Search for the cell housing the specified text and yield its (X, Y) center coordinate. 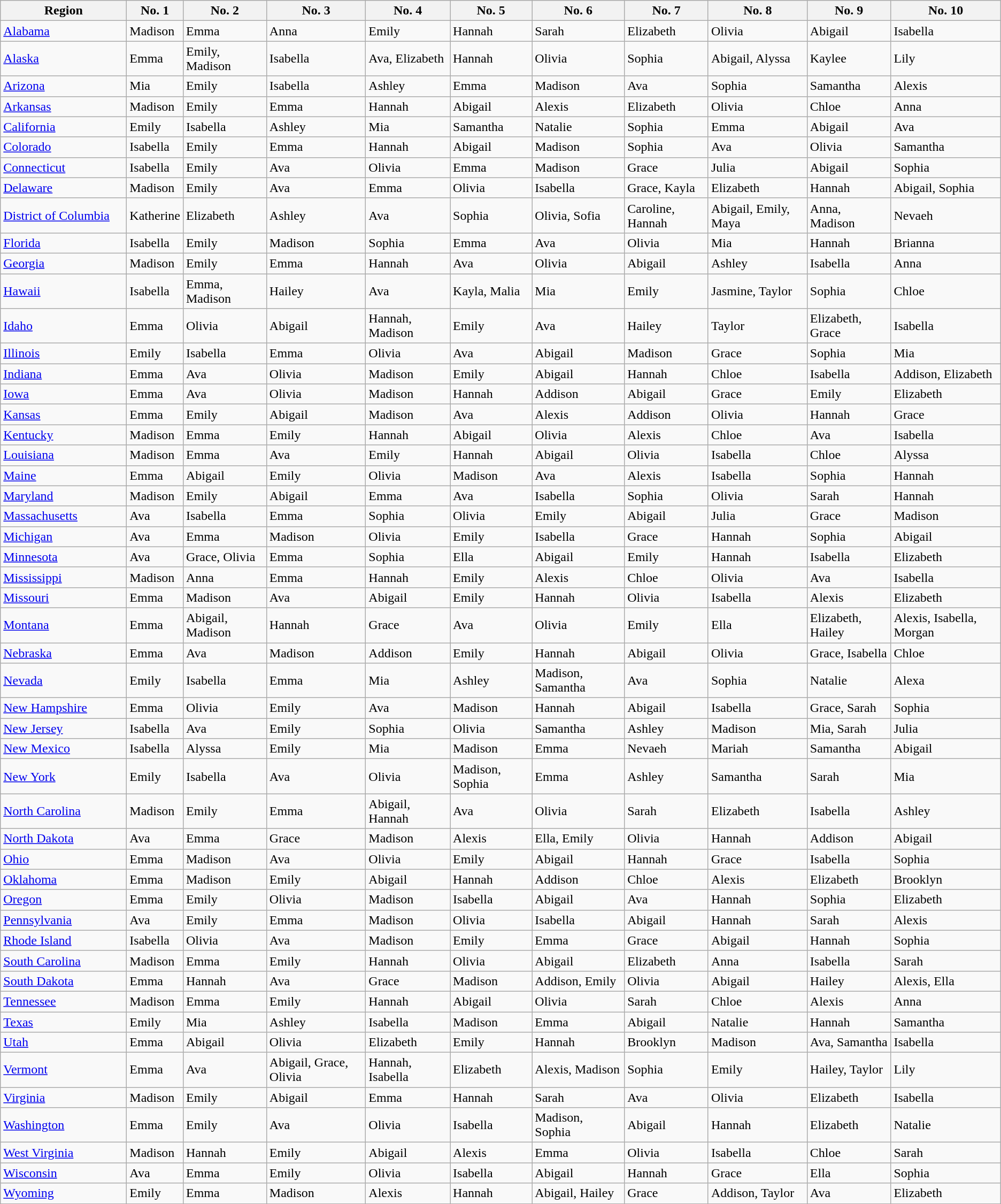
Wisconsin (64, 1173)
No. 2 (225, 11)
Emily, Madison (225, 59)
Missouri (64, 597)
Montana (64, 625)
Grace, Sarah (849, 708)
South Carolina (64, 961)
New York (64, 777)
Abigail, Emily, Maya (757, 215)
Abigail, Alyssa (757, 59)
Ava, Samantha (849, 1042)
Connecticut (64, 167)
New Jersey (64, 728)
Utah (64, 1042)
Anna, Madison (849, 215)
Alexa (945, 680)
Iowa (64, 394)
No. 7 (666, 11)
California (64, 127)
Maryland (64, 496)
Virginia (64, 1098)
Jasmine, Taylor (757, 291)
Mariah (757, 749)
Alexis, Madison (579, 1070)
No. 4 (408, 11)
Ohio (64, 859)
Elizabeth, Grace (849, 326)
Idaho (64, 326)
Katherine (155, 215)
Alexis, Isabella, Morgan (945, 625)
Arkansas (64, 106)
New Mexico (64, 749)
Hannah, Madison (408, 326)
Region (64, 11)
Delaware (64, 188)
No. 8 (757, 11)
Washington (64, 1125)
Minnesota (64, 557)
Nevada (64, 680)
Ava, Elizabeth (408, 59)
Rhode Island (64, 940)
No. 3 (316, 11)
Louisiana (64, 455)
Hailey, Taylor (849, 1070)
Addison, Emily (579, 981)
Kentucky (64, 435)
North Carolina (64, 811)
No. 10 (945, 11)
Hawaii (64, 291)
Michigan (64, 536)
Caroline, Hannah (666, 215)
Madison, Samantha (579, 680)
Mia, Sarah (849, 728)
No. 6 (579, 11)
Indiana (64, 374)
Pennsylvania (64, 920)
No. 1 (155, 11)
Massachusetts (64, 516)
Hannah, Isabella (408, 1070)
Emma, Madison (225, 291)
Kayla, Malia (491, 291)
Florida (64, 243)
Addison, Taylor (757, 1193)
Maine (64, 476)
Grace, Olivia (225, 557)
Alabama (64, 31)
Kansas (64, 415)
South Dakota (64, 981)
Alexis, Ella (945, 981)
Grace, Isabella (849, 653)
Arizona (64, 86)
Abigail, Hailey (579, 1193)
Abigail, Hannah (408, 811)
Elizabeth, Hailey (849, 625)
Vermont (64, 1070)
West Virginia (64, 1153)
Olivia, Sofia (579, 215)
Taylor (757, 326)
Alaska (64, 59)
Tennessee (64, 1001)
No. 5 (491, 11)
Grace, Kayla (666, 188)
Oklahoma (64, 879)
Illinois (64, 354)
North Dakota (64, 839)
Nebraska (64, 653)
Colorado (64, 147)
No. 9 (849, 11)
Abigail, Sophia (945, 188)
Texas (64, 1022)
New Hampshire (64, 708)
Oregon (64, 900)
Mississippi (64, 577)
Ella, Emily (579, 839)
Kaylee (849, 59)
Abigail, Madison (225, 625)
Abigail, Grace, Olivia (316, 1070)
Addison, Elizabeth (945, 374)
District of Columbia (64, 215)
Georgia (64, 263)
Wyoming (64, 1193)
Brianna (945, 243)
